Return the [x, y] coordinate for the center point of the cell that contains the specified text.  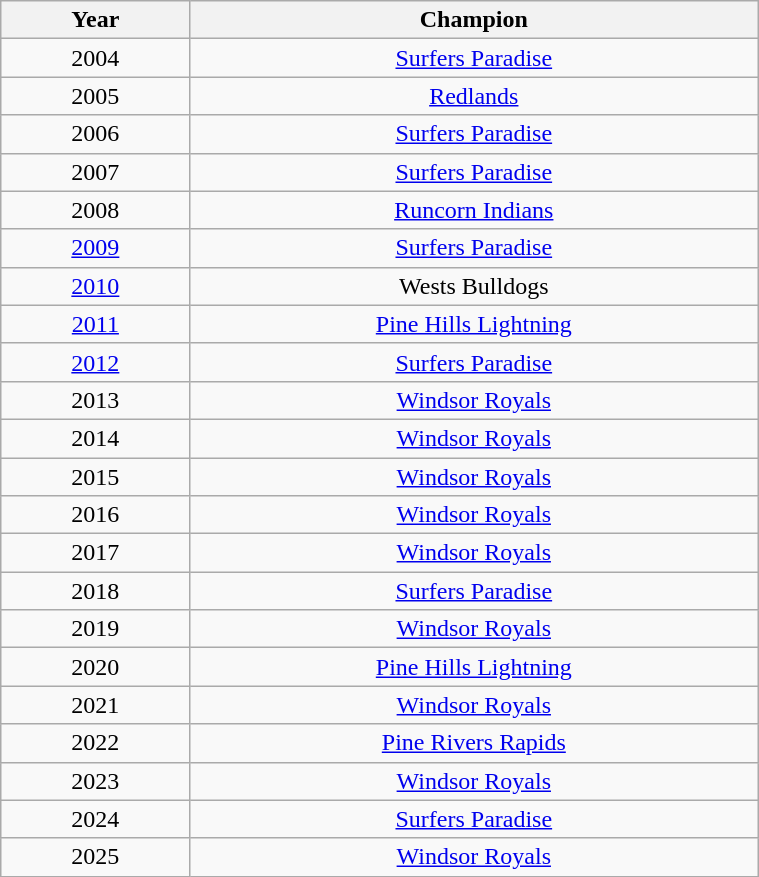
2023 [96, 781]
2004 [96, 58]
2013 [96, 400]
Wests Bulldogs [474, 286]
2024 [96, 819]
Runcorn Indians [474, 210]
2018 [96, 591]
2017 [96, 553]
2011 [96, 324]
2007 [96, 172]
Champion [474, 20]
2022 [96, 743]
2012 [96, 362]
2021 [96, 705]
2014 [96, 438]
2015 [96, 477]
2010 [96, 286]
2009 [96, 248]
2008 [96, 210]
2019 [96, 629]
2025 [96, 857]
Redlands [474, 96]
2005 [96, 96]
Pine Rivers Rapids [474, 743]
2006 [96, 134]
2020 [96, 667]
Year [96, 20]
2016 [96, 515]
